Capture the cell that displays the provided text and extract its [X, Y] central coordinate. 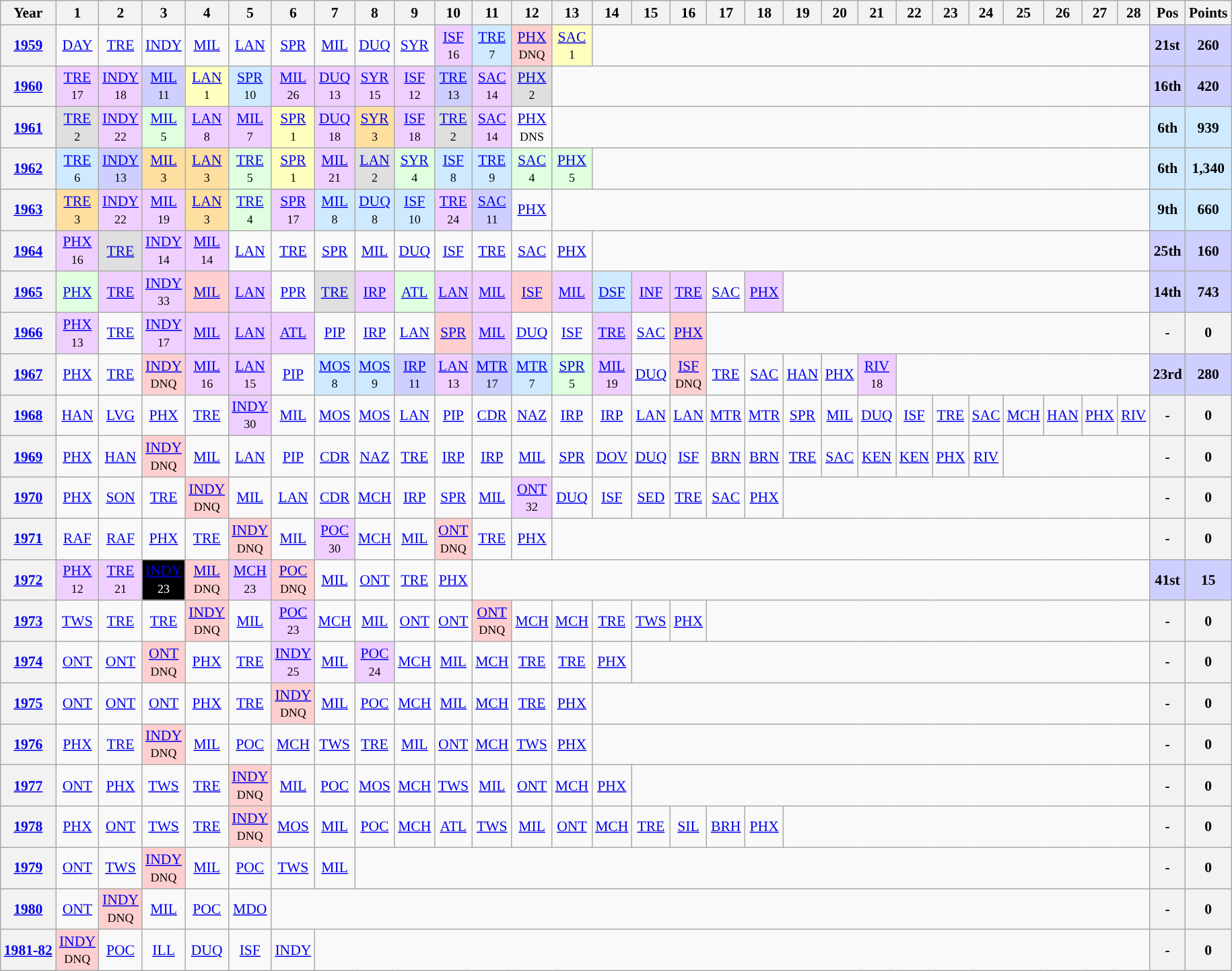
6 [293, 13]
INDY13 [121, 168]
27 [1100, 13]
20 [840, 13]
INDY30 [250, 416]
INDY18 [121, 86]
660 [1208, 210]
SAC1 [572, 46]
ISFDNQ [688, 374]
MILDNQ [207, 580]
MIL5 [164, 128]
POC24 [374, 662]
SPR10 [250, 86]
MIL8 [334, 210]
1960 [28, 86]
TRE9 [491, 168]
TRE4 [250, 210]
SAC4 [532, 168]
PHX2 [532, 86]
MIL26 [293, 86]
1975 [28, 704]
4 [207, 13]
MIL11 [164, 86]
TRE17 [77, 86]
LVG [121, 416]
1964 [28, 250]
1970 [28, 498]
1976 [28, 744]
MTR7 [532, 374]
POC30 [334, 538]
SON [121, 498]
24 [986, 13]
16th [1167, 86]
1966 [28, 334]
3 [164, 13]
TRE21 [121, 580]
MDO [250, 908]
1967 [28, 374]
DUQ13 [334, 86]
1969 [28, 456]
260 [1208, 46]
MOS9 [374, 374]
420 [1208, 86]
PHX5 [572, 168]
PHXDNQ [532, 46]
ILL [164, 950]
BRH [726, 826]
17 [726, 13]
IRP11 [415, 374]
ISF10 [415, 210]
1962 [28, 168]
LAN8 [207, 128]
RIV18 [877, 374]
LAN1 [207, 86]
Year [28, 13]
10 [453, 13]
5 [250, 13]
TRE3 [77, 210]
INDY25 [293, 662]
SAC11 [491, 210]
1968 [28, 416]
PPR [293, 292]
MIL3 [164, 168]
1961 [28, 128]
939 [1208, 128]
22 [914, 13]
19 [802, 13]
MCH23 [250, 580]
MIL21 [334, 168]
INDY14 [164, 250]
41st [1167, 580]
1963 [28, 210]
PHX12 [77, 580]
1981-82 [28, 950]
MTR17 [491, 374]
ISF12 [415, 86]
28 [1134, 13]
PHX13 [77, 334]
1971 [28, 538]
POC23 [293, 622]
MIL14 [207, 250]
160 [1208, 250]
23 [951, 13]
SYR4 [415, 168]
13 [572, 13]
26 [1062, 13]
MIL7 [250, 128]
DUQ8 [374, 210]
2 [121, 13]
1973 [28, 622]
1959 [28, 46]
12 [532, 13]
DOV [611, 456]
TRE5 [250, 168]
1965 [28, 292]
25 [1023, 13]
SPR17 [293, 210]
280 [1208, 374]
INDY33 [164, 292]
1978 [28, 826]
9th [1167, 210]
1974 [28, 662]
ISF16 [453, 46]
DUQ18 [334, 128]
1972 [28, 580]
11 [491, 13]
14th [1167, 292]
TRE6 [77, 168]
SED [650, 498]
DAY [77, 46]
INF [650, 292]
SYR [415, 46]
743 [1208, 292]
TRE13 [453, 86]
TRE7 [491, 46]
SPR5 [572, 374]
PHX16 [77, 250]
21st [1167, 46]
8 [374, 13]
ONT32 [532, 498]
ISF8 [453, 168]
LAN13 [453, 374]
25th [1167, 250]
PHXDNS [532, 128]
Pos [1167, 13]
POCDNQ [293, 580]
21 [877, 13]
MOS8 [334, 374]
SIL [688, 826]
1,340 [1208, 168]
MIL16 [207, 374]
16 [688, 13]
LAN2 [374, 168]
ISF18 [415, 128]
1977 [28, 786]
23rd [1167, 374]
SYR15 [374, 86]
DSF [611, 292]
INDY23 [164, 580]
1980 [28, 908]
1 [77, 13]
9 [415, 13]
Points [1208, 13]
1979 [28, 868]
TRE24 [453, 210]
14 [611, 13]
7 [334, 13]
LAN15 [250, 374]
18 [765, 13]
SYR3 [374, 128]
INDY17 [164, 334]
